From the cell containing the given text, extract its center point as [x, y] coordinate. 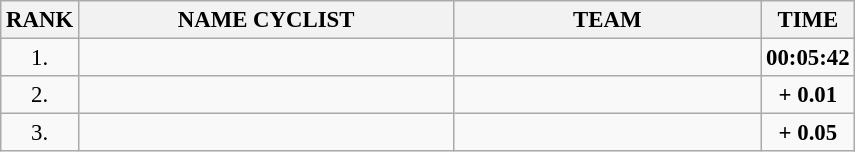
TEAM [608, 20]
2. [40, 95]
+ 0.01 [808, 95]
00:05:42 [808, 58]
+ 0.05 [808, 133]
1. [40, 58]
TIME [808, 20]
3. [40, 133]
NAME CYCLIST [266, 20]
RANK [40, 20]
